Identify which cell holds the provided text, then report its [x, y] central coordinate. 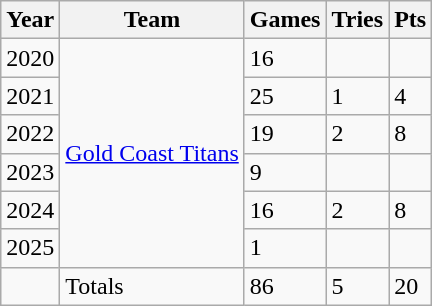
20 [410, 286]
25 [285, 96]
Pts [410, 20]
Tries [358, 20]
Team [152, 20]
19 [285, 134]
Gold Coast Titans [152, 153]
2021 [30, 96]
86 [285, 286]
2024 [30, 210]
5 [358, 286]
Totals [152, 286]
2020 [30, 58]
2022 [30, 134]
4 [410, 96]
2023 [30, 172]
Games [285, 20]
2025 [30, 248]
Year [30, 20]
9 [285, 172]
